From the cell containing the given text, extract its center point as (x, y) coordinate. 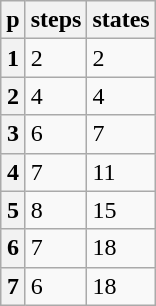
8 (56, 210)
5 (13, 210)
15 (121, 210)
1 (13, 58)
p (13, 20)
11 (121, 172)
3 (13, 134)
steps (56, 20)
states (121, 20)
